Identify which cell holds the provided text, then report its (X, Y) central coordinate. 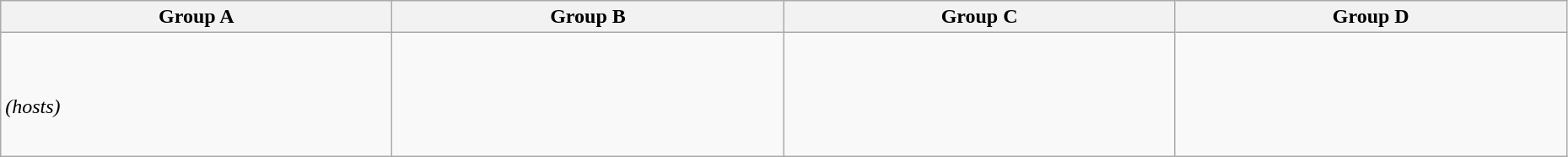
Group B (588, 17)
Group C (979, 17)
Group A (197, 17)
(hosts) (197, 95)
Group D (1371, 17)
